Output the (X, Y) coordinate of the center of the cell containing the given text.  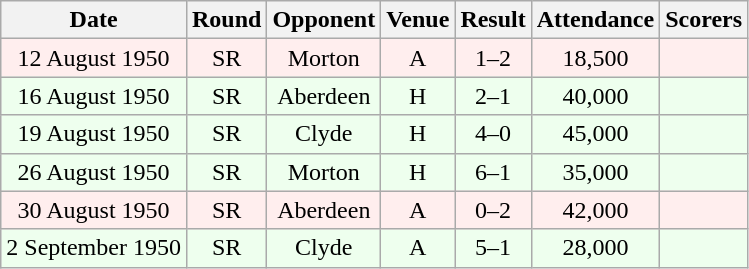
30 August 1950 (94, 210)
Attendance (595, 20)
Round (226, 20)
26 August 1950 (94, 172)
Opponent (324, 20)
Date (94, 20)
4–0 (493, 134)
19 August 1950 (94, 134)
Result (493, 20)
0–2 (493, 210)
2–1 (493, 96)
5–1 (493, 248)
6–1 (493, 172)
42,000 (595, 210)
Scorers (704, 20)
35,000 (595, 172)
40,000 (595, 96)
12 August 1950 (94, 58)
28,000 (595, 248)
18,500 (595, 58)
Venue (418, 20)
45,000 (595, 134)
16 August 1950 (94, 96)
1–2 (493, 58)
2 September 1950 (94, 248)
